Output the (x, y) coordinate of the center of the cell containing the given text.  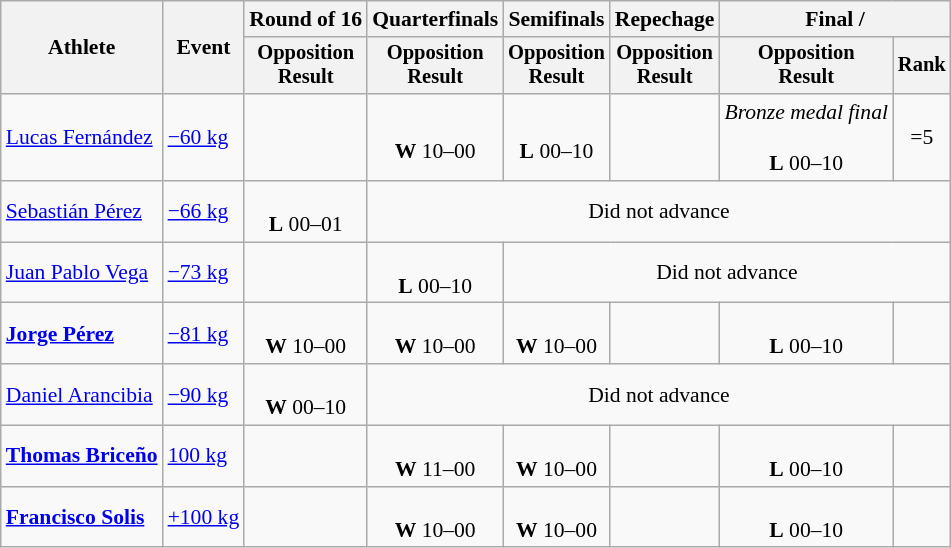
Final / (834, 19)
−90 kg (204, 394)
W 00–10 (306, 394)
Round of 16 (306, 19)
Semifinals (556, 19)
Jorge Pérez (82, 334)
Rank (922, 66)
Lucas Fernández (82, 138)
Sebastián Pérez (82, 212)
100 kg (204, 456)
Quarterfinals (435, 19)
Daniel Arancibia (82, 394)
L 00–01 (306, 212)
W 11–00 (435, 456)
Athlete (82, 48)
+100 kg (204, 518)
Bronze medal finalL 00–10 (806, 138)
−73 kg (204, 272)
−60 kg (204, 138)
−66 kg (204, 212)
−81 kg (204, 334)
Repechage (665, 19)
Francisco Solis (82, 518)
Juan Pablo Vega (82, 272)
=5 (922, 138)
Event (204, 48)
Thomas Briceño (82, 456)
